For the text-containing cell, return its midpoint in [x, y] coordinate format. 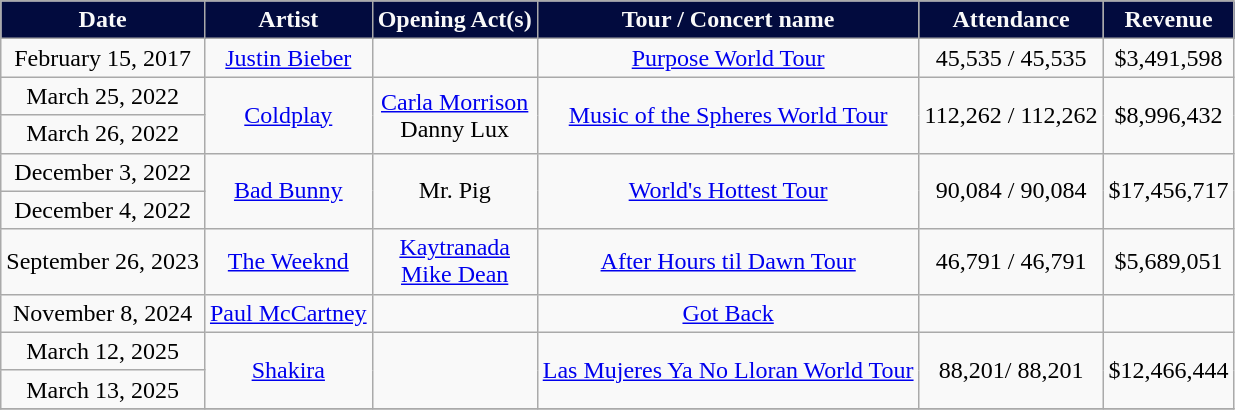
Artist [288, 20]
$12,466,444 [1168, 370]
February 15, 2017 [103, 58]
$5,689,051 [1168, 262]
$8,996,432 [1168, 115]
Attendance [1011, 20]
Purpose World Tour [728, 58]
Las Mujeres Ya No Lloran World Tour [728, 370]
Revenue [1168, 20]
112,262 / 112,262 [1011, 115]
Paul McCartney [288, 313]
November 8, 2024 [103, 313]
Shakira [288, 370]
September 26, 2023 [103, 262]
Got Back [728, 313]
December 4, 2022 [103, 210]
Tour / Concert name [728, 20]
Coldplay [288, 115]
90,084 / 90,084 [1011, 191]
$3,491,598 [1168, 58]
Justin Bieber [288, 58]
Music of the Spheres World Tour [728, 115]
After Hours til Dawn Tour [728, 262]
88,201/ 88,201 [1011, 370]
March 13, 2025 [103, 389]
45,535 / 45,535 [1011, 58]
March 26, 2022 [103, 134]
Carla MorrisonDanny Lux [454, 115]
Date [103, 20]
Mr. Pig [454, 191]
Bad Bunny [288, 191]
March 12, 2025 [103, 351]
KaytranadaMike Dean [454, 262]
The Weeknd [288, 262]
World's Hottest Tour [728, 191]
December 3, 2022 [103, 172]
Opening Act(s) [454, 20]
March 25, 2022 [103, 96]
$17,456,717 [1168, 191]
46,791 / 46,791 [1011, 262]
